From the cell containing the given text, extract its center point as [x, y] coordinate. 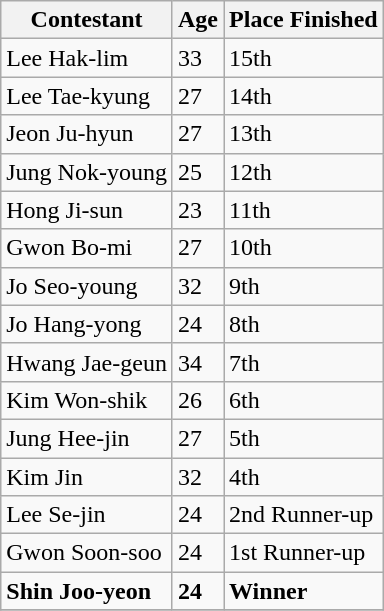
Jo Hang-yong [87, 324]
Lee Hak-lim [87, 58]
Kim Won-shik [87, 400]
Contestant [87, 20]
Jeon Ju-hyun [87, 134]
7th [304, 362]
5th [304, 438]
23 [198, 210]
12th [304, 172]
13th [304, 134]
Lee Tae-kyung [87, 96]
Kim Jin [87, 477]
Jung Hee-jin [87, 438]
2nd Runner-up [304, 515]
Jung Nok-young [87, 172]
8th [304, 324]
6th [304, 400]
9th [304, 286]
Hwang Jae-geun [87, 362]
Age [198, 20]
15th [304, 58]
Place Finished [304, 20]
Lee Se-jin [87, 515]
Gwon Bo-mi [87, 248]
1st Runner-up [304, 553]
33 [198, 58]
4th [304, 477]
Gwon Soon-soo [87, 553]
11th [304, 210]
10th [304, 248]
Hong Ji-sun [87, 210]
34 [198, 362]
Winner [304, 591]
14th [304, 96]
26 [198, 400]
Jo Seo-young [87, 286]
25 [198, 172]
Shin Joo-yeon [87, 591]
